Locate the cell with the specified text and output its [X, Y] center coordinate. 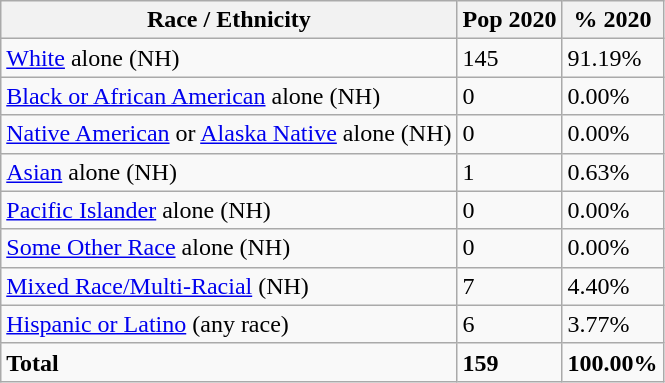
Asian alone (NH) [229, 172]
Native American or Alaska Native alone (NH) [229, 134]
Black or African American alone (NH) [229, 96]
Hispanic or Latino (any race) [229, 324]
145 [510, 58]
100.00% [612, 362]
Pacific Islander alone (NH) [229, 210]
1 [510, 172]
Pop 2020 [510, 20]
6 [510, 324]
3.77% [612, 324]
0.63% [612, 172]
Total [229, 362]
Some Other Race alone (NH) [229, 248]
Race / Ethnicity [229, 20]
Mixed Race/Multi-Racial (NH) [229, 286]
159 [510, 362]
7 [510, 286]
91.19% [612, 58]
% 2020 [612, 20]
White alone (NH) [229, 58]
4.40% [612, 286]
